Find where the given text appears and provide that cell's center as [x, y] coordinate. 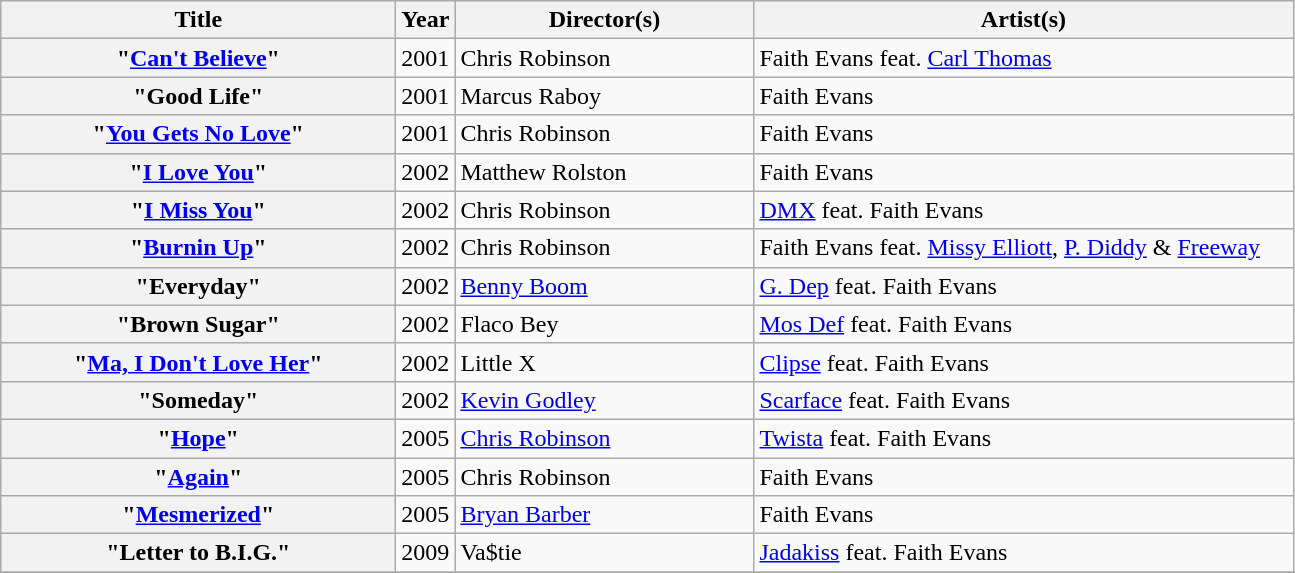
Faith Evans feat. Missy Elliott, P. Diddy & Freeway [1024, 248]
"Can't Believe" [198, 58]
Marcus Raboy [604, 96]
"I Miss You" [198, 210]
Benny Boom [604, 286]
G. Dep feat. Faith Evans [1024, 286]
Va$tie [604, 553]
Director(s) [604, 20]
Year [426, 20]
Artist(s) [1024, 20]
Clipse feat. Faith Evans [1024, 362]
"Hope" [198, 438]
"Mesmerized" [198, 515]
Mos Def feat. Faith Evans [1024, 324]
"I Love You" [198, 172]
Matthew Rolston [604, 172]
DMX feat. Faith Evans [1024, 210]
Flaco Bey [604, 324]
"Everyday" [198, 286]
"Ma, I Don't Love Her" [198, 362]
Kevin Godley [604, 400]
"Brown Sugar" [198, 324]
Little X [604, 362]
Faith Evans feat. Carl Thomas [1024, 58]
"You Gets No Love" [198, 134]
Title [198, 20]
"Letter to B.I.G." [198, 553]
"Good Life" [198, 96]
Jadakiss feat. Faith Evans [1024, 553]
"Someday" [198, 400]
Scarface feat. Faith Evans [1024, 400]
"Burnin Up" [198, 248]
Twista feat. Faith Evans [1024, 438]
Bryan Barber [604, 515]
"Again" [198, 477]
2009 [426, 553]
